Pinpoint the cell where the given text exists, returning its [x, y] midpoint coordinate. 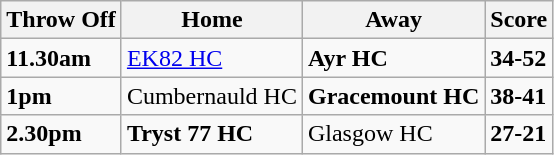
Glasgow HC [393, 134]
2.30pm [62, 134]
27-21 [519, 134]
Tryst 77 HC [212, 134]
Cumbernauld HC [212, 96]
34-52 [519, 58]
Throw Off [62, 20]
Away [393, 20]
Gracemount HC [393, 96]
11.30am [62, 58]
EK82 HC [212, 58]
38-41 [519, 96]
Home [212, 20]
1pm [62, 96]
Ayr HC [393, 58]
Score [519, 20]
